Determine the [X, Y] coordinate at the center of the cell enclosing the given text.  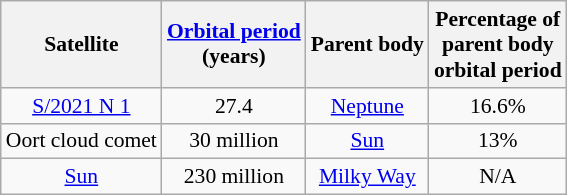
30 million [234, 141]
S/2021 N 1 [82, 106]
Satellite [82, 44]
230 million [234, 177]
27.4 [234, 106]
Milky Way [368, 177]
Percentage ofparent bodyorbital period [498, 44]
N/A [498, 177]
13% [498, 141]
Parent body [368, 44]
Oort cloud comet [82, 141]
Orbital period(years) [234, 44]
Neptune [368, 106]
16.6% [498, 106]
